Detect which cell encompasses the target text, then output its (x, y) center coordinate. 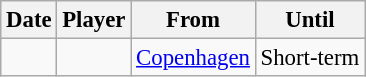
Until (310, 20)
From (193, 20)
Short-term (310, 58)
Copenhagen (193, 58)
Player (94, 20)
Date (29, 20)
